Locate the cell with the specified text and output its (x, y) center coordinate. 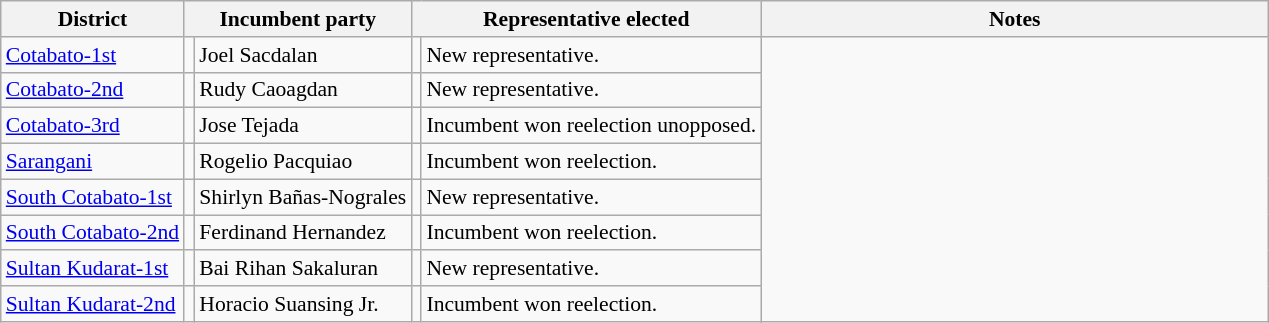
Cotabato-2nd (92, 90)
Sultan Kudarat-1st (92, 269)
South Cotabato-1st (92, 197)
Sarangani (92, 162)
District (92, 19)
Sultan Kudarat-2nd (92, 304)
South Cotabato-2nd (92, 233)
Jose Tejada (302, 126)
Cotabato-1st (92, 55)
Cotabato-3rd (92, 126)
Notes (1014, 19)
Representative elected (586, 19)
Ferdinand Hernandez (302, 233)
Rudy Caoagdan (302, 90)
Bai Rihan Sakaluran (302, 269)
Shirlyn Bañas-Nograles (302, 197)
Horacio Suansing Jr. (302, 304)
Joel Sacdalan (302, 55)
Incumbent won reelection unopposed. (591, 126)
Rogelio Pacquiao (302, 162)
Incumbent party (298, 19)
